Locate the cell with the specified text and output its [X, Y] center coordinate. 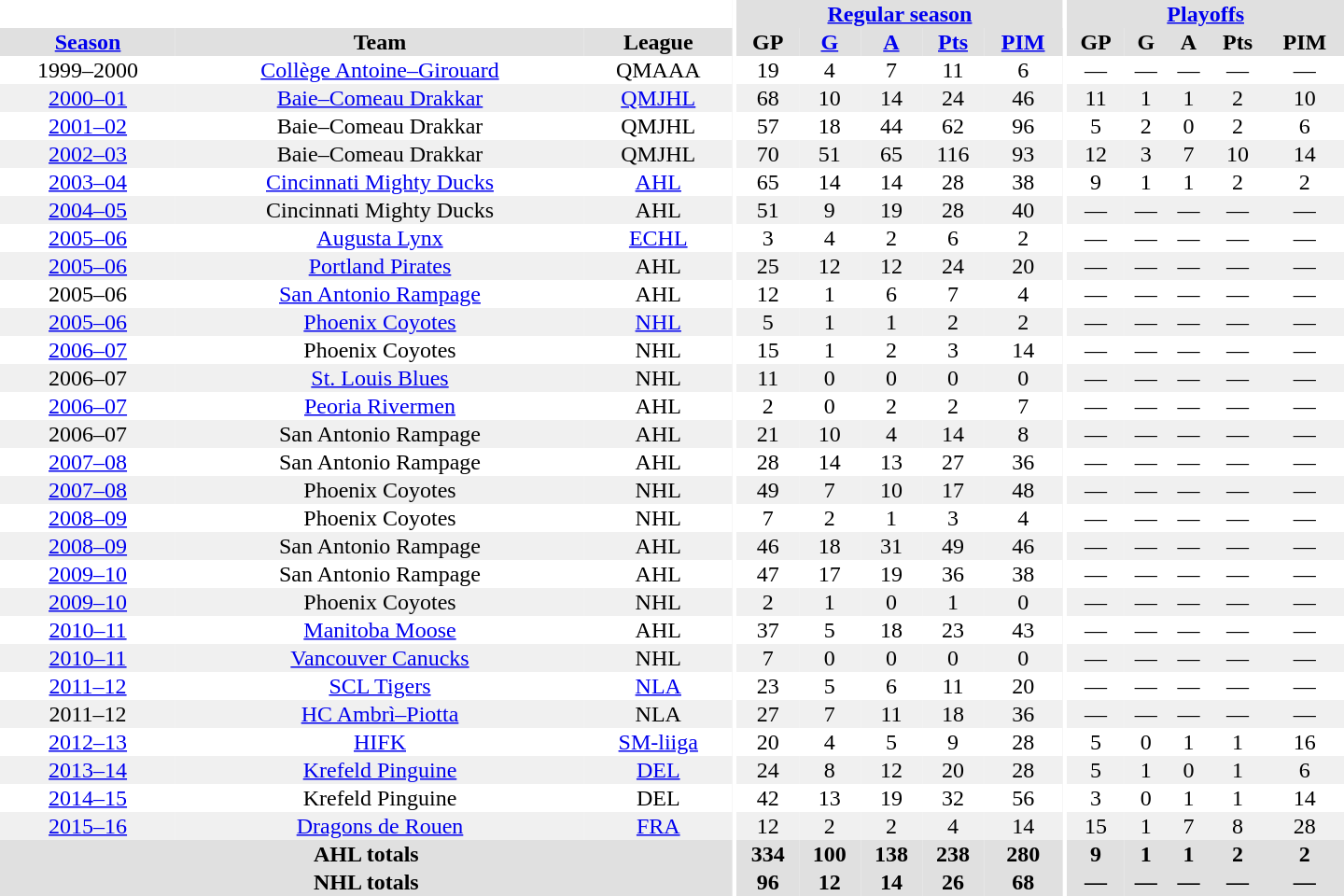
31 [891, 546]
Team [380, 42]
37 [768, 630]
334 [768, 854]
NHL totals [366, 882]
47 [768, 574]
2001–02 [88, 126]
57 [768, 126]
40 [1023, 210]
Regular season [900, 14]
QMAAA [659, 70]
93 [1023, 154]
Playoffs [1206, 14]
Collège Antoine–Girouard [380, 70]
21 [768, 434]
2000–01 [88, 98]
2002–03 [88, 154]
138 [891, 854]
AHL totals [366, 854]
2014–15 [88, 798]
Augusta Lynx [380, 238]
25 [768, 266]
St. Louis Blues [380, 378]
100 [830, 854]
116 [953, 154]
2003–04 [88, 182]
48 [1023, 490]
Vancouver Canucks [380, 658]
HIFK [380, 742]
1999–2000 [88, 70]
280 [1023, 854]
Season [88, 42]
2004–05 [88, 210]
238 [953, 854]
Manitoba Moose [380, 630]
Portland Pirates [380, 266]
44 [891, 126]
43 [1023, 630]
56 [1023, 798]
ECHL [659, 238]
FRA [659, 826]
32 [953, 798]
SM-liiga [659, 742]
2012–13 [88, 742]
2013–14 [88, 770]
16 [1305, 742]
2015–16 [88, 826]
HC Ambrì–Piotta [380, 714]
62 [953, 126]
70 [768, 154]
Dragons de Rouen [380, 826]
26 [953, 882]
League [659, 42]
42 [768, 798]
Peoria Rivermen [380, 406]
SCL Tigers [380, 686]
